Return the (x, y) coordinate for the center point of the cell that contains the specified text.  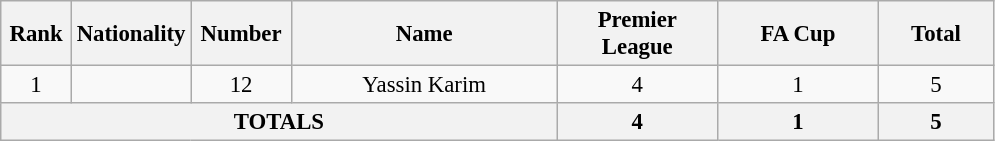
TOTALS (279, 122)
Rank (36, 34)
Number (242, 34)
12 (242, 85)
Yassin Karim (424, 85)
Nationality (130, 34)
FA Cup (798, 34)
Premier League (638, 34)
Total (936, 34)
Name (424, 34)
